Scan for the cell matching the given text and deliver its (x, y) coordinate at center. 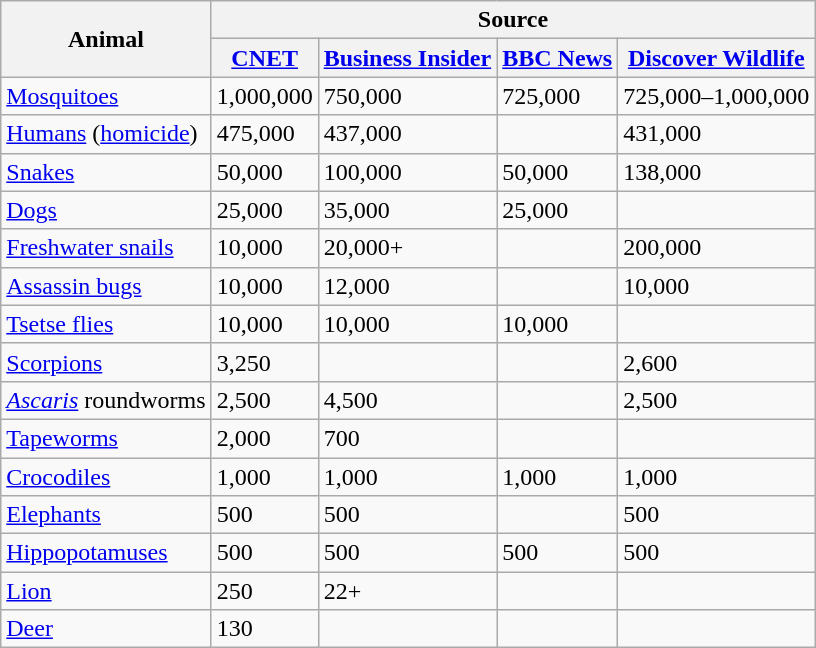
Freshwater snails (106, 248)
Business Insider (407, 58)
Humans (homicide) (106, 134)
Scorpions (106, 362)
138,000 (716, 172)
Discover Wildlife (716, 58)
437,000 (407, 134)
2,600 (716, 362)
Elephants (106, 515)
Ascaris roundworms (106, 400)
Deer (106, 629)
Assassin bugs (106, 286)
1,000,000 (264, 96)
BBC News (558, 58)
725,000 (558, 96)
Mosquitoes (106, 96)
725,000–1,000,000 (716, 96)
250 (264, 591)
Animal (106, 39)
Source (513, 20)
3,250 (264, 362)
100,000 (407, 172)
Lion (106, 591)
Tsetse flies (106, 324)
12,000 (407, 286)
CNET (264, 58)
200,000 (716, 248)
4,500 (407, 400)
475,000 (264, 134)
22+ (407, 591)
Dogs (106, 210)
2,000 (264, 438)
431,000 (716, 134)
Hippopotamuses (106, 553)
Crocodiles (106, 477)
Tapeworms (106, 438)
35,000 (407, 210)
700 (407, 438)
130 (264, 629)
Snakes (106, 172)
750,000 (407, 96)
20,000+ (407, 248)
